Extract the (X, Y) coordinate from the center of the cell holding the provided text.  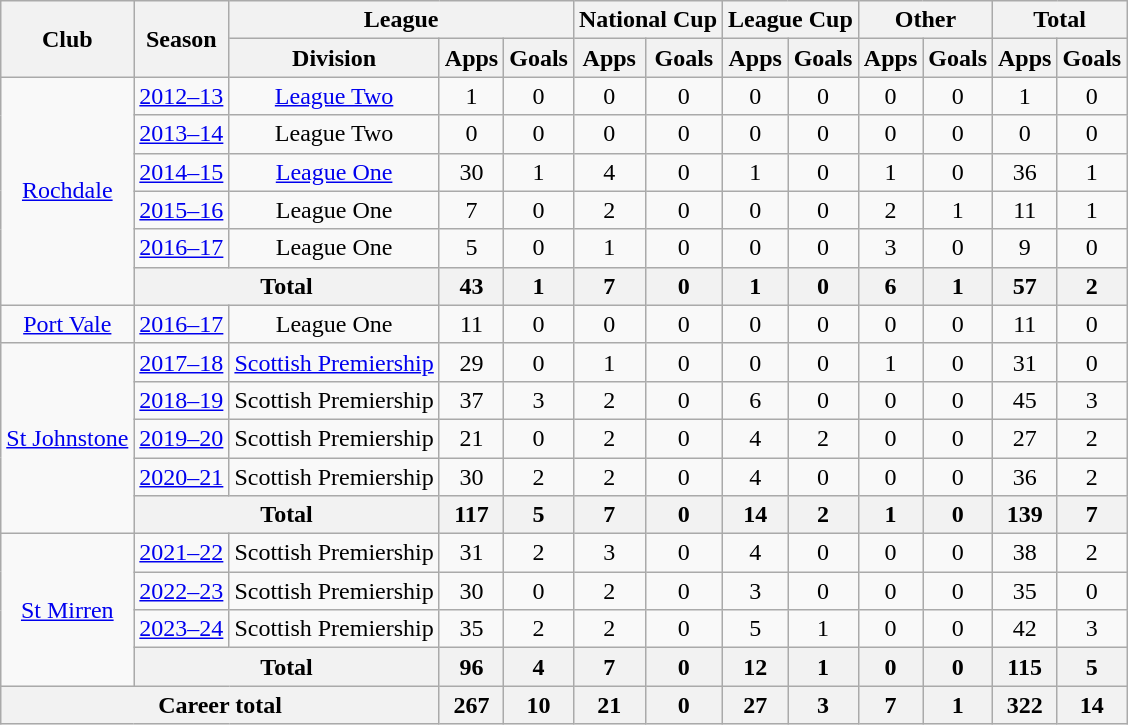
115 (1025, 667)
2020–21 (182, 477)
National Cup (648, 20)
2017–18 (182, 362)
267 (471, 705)
10 (539, 705)
2014–15 (182, 172)
Career total (220, 705)
League (402, 20)
43 (471, 286)
139 (1025, 515)
117 (471, 515)
Club (68, 39)
57 (1025, 286)
38 (1025, 553)
2018–19 (182, 400)
Port Vale (68, 324)
96 (471, 667)
League Cup (791, 20)
Division (334, 58)
322 (1025, 705)
2022–23 (182, 591)
37 (471, 400)
St Mirren (68, 610)
12 (756, 667)
29 (471, 362)
2012–13 (182, 96)
Other (925, 20)
42 (1025, 629)
2013–14 (182, 134)
2023–24 (182, 629)
Season (182, 39)
9 (1025, 248)
St Johnstone (68, 438)
45 (1025, 400)
Rochdale (68, 191)
2021–22 (182, 553)
2015–16 (182, 210)
2019–20 (182, 438)
